Search for the cell housing the specified text and yield its (X, Y) center coordinate. 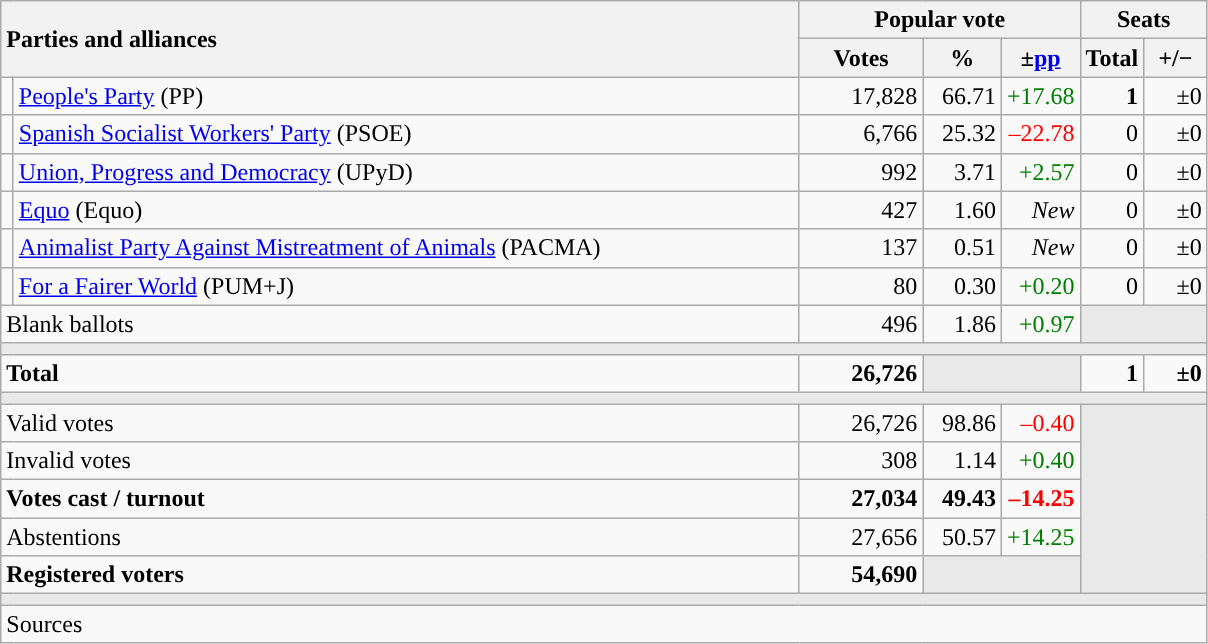
Popular vote (940, 20)
0.30 (962, 286)
+14.25 (1040, 537)
Spanish Socialist Workers' Party (PSOE) (406, 134)
50.57 (962, 537)
Invalid votes (400, 461)
Sources (604, 624)
Blank ballots (400, 324)
+2.57 (1040, 172)
+17.68 (1040, 96)
+0.97 (1040, 324)
6,766 (861, 134)
Union, Progress and Democracy (UPyD) (406, 172)
0.51 (962, 248)
25.32 (962, 134)
54,690 (861, 575)
496 (861, 324)
Votes (861, 58)
1.86 (962, 324)
27,034 (861, 499)
3.71 (962, 172)
People's Party (PP) (406, 96)
For a Fairer World (PUM+J) (406, 286)
+0.40 (1040, 461)
992 (861, 172)
308 (861, 461)
137 (861, 248)
49.43 (962, 499)
98.86 (962, 423)
80 (861, 286)
1.14 (962, 461)
Votes cast / turnout (400, 499)
Seats (1144, 20)
27,656 (861, 537)
Abstentions (400, 537)
+/− (1176, 58)
–0.40 (1040, 423)
Equo (Equo) (406, 210)
–14.25 (1040, 499)
1.60 (962, 210)
Parties and alliances (400, 39)
17,828 (861, 96)
Valid votes (400, 423)
Animalist Party Against Mistreatment of Animals (PACMA) (406, 248)
% (962, 58)
±pp (1040, 58)
66.71 (962, 96)
+0.20 (1040, 286)
427 (861, 210)
Registered voters (400, 575)
–22.78 (1040, 134)
